Search for the cell housing the specified text and yield its (X, Y) center coordinate. 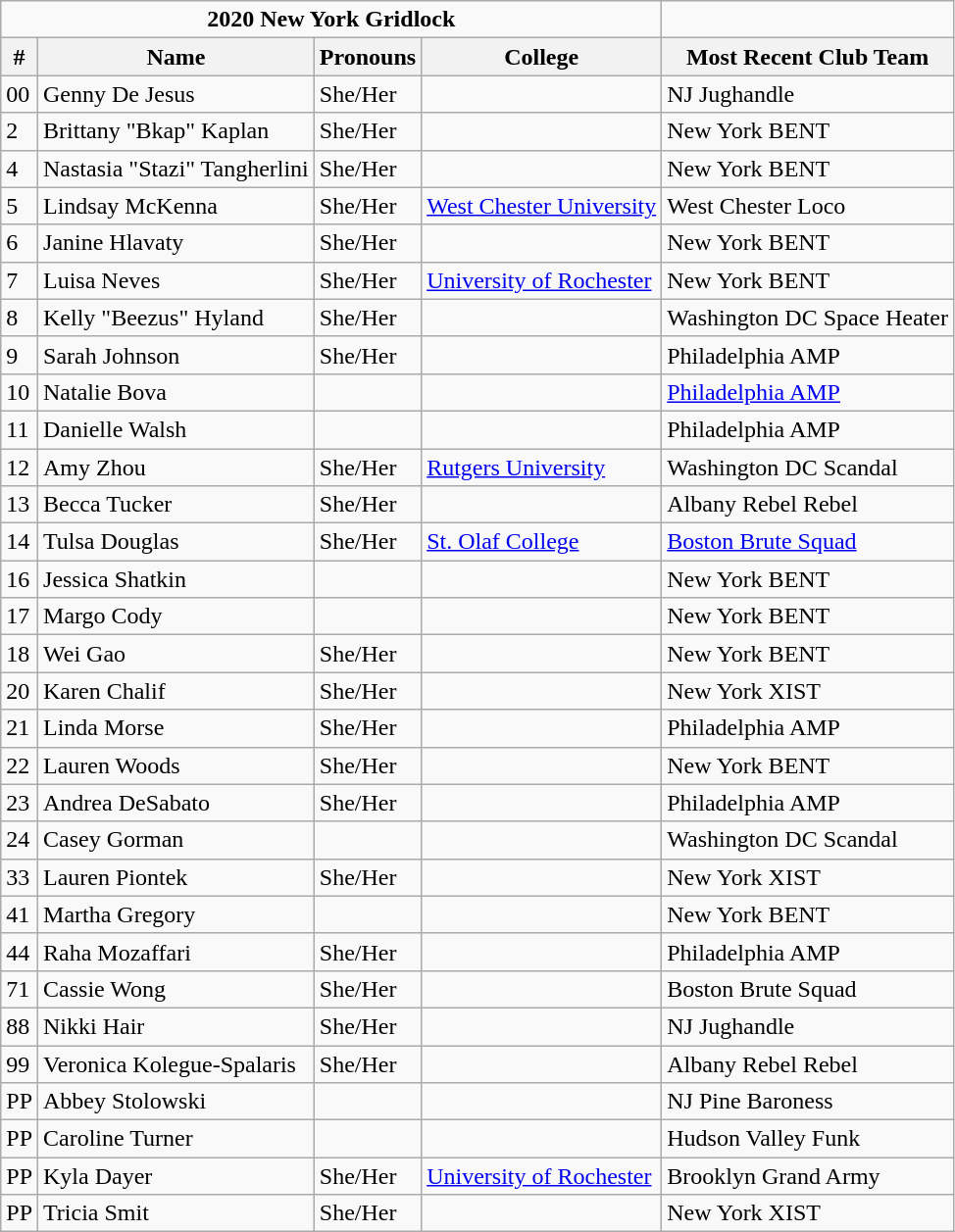
West Chester Loco (808, 206)
Raha Mozaffari (176, 952)
Lauren Woods (176, 765)
Jessica Shatkin (176, 579)
6 (20, 243)
Danielle Walsh (176, 429)
St. Olaf College (541, 542)
Name (176, 57)
2020 New York Gridlock (331, 20)
College (541, 57)
23 (20, 803)
14 (20, 542)
Most Recent Club Team (808, 57)
NJ Pine Baroness (808, 1102)
11 (20, 429)
Natalie Bova (176, 392)
# (20, 57)
Nikki Hair (176, 1026)
10 (20, 392)
4 (20, 169)
33 (20, 877)
Genny De Jesus (176, 94)
00 (20, 94)
Rutgers University (541, 468)
Nastasia "Stazi" Tangherlini (176, 169)
71 (20, 989)
Linda Morse (176, 728)
Cassie Wong (176, 989)
Karen Chalif (176, 691)
Sarah Johnson (176, 355)
Amy Zhou (176, 468)
16 (20, 579)
Tricia Smit (176, 1213)
Luisa Neves (176, 280)
41 (20, 914)
9 (20, 355)
Andrea DeSabato (176, 803)
8 (20, 318)
Lauren Piontek (176, 877)
Kyla Dayer (176, 1176)
Washington DC Space Heater (808, 318)
Veronica Kolegue-Spalaris (176, 1063)
2 (20, 131)
Wei Gao (176, 654)
Margo Cody (176, 616)
Lindsay McKenna (176, 206)
Becca Tucker (176, 505)
Pronouns (367, 57)
17 (20, 616)
Brooklyn Grand Army (808, 1176)
99 (20, 1063)
7 (20, 280)
Kelly "Beezus" Hyland (176, 318)
24 (20, 840)
22 (20, 765)
5 (20, 206)
18 (20, 654)
Janine Hlavaty (176, 243)
44 (20, 952)
13 (20, 505)
88 (20, 1026)
Brittany "Bkap" Kaplan (176, 131)
20 (20, 691)
21 (20, 728)
Caroline Turner (176, 1139)
12 (20, 468)
West Chester University (541, 206)
Abbey Stolowski (176, 1102)
Casey Gorman (176, 840)
Tulsa Douglas (176, 542)
Martha Gregory (176, 914)
Hudson Valley Funk (808, 1139)
